Find where the given text appears and provide that cell's center as [x, y] coordinate. 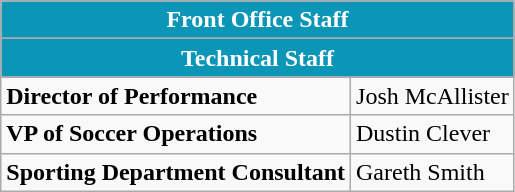
Director of Performance [176, 96]
Technical Staff [258, 58]
Sporting Department Consultant [176, 172]
Josh McAllister [433, 96]
Front Office Staff [258, 20]
VP of Soccer Operations [176, 134]
Dustin Clever [433, 134]
Gareth Smith [433, 172]
